Capture the cell that displays the provided text and extract its [X, Y] central coordinate. 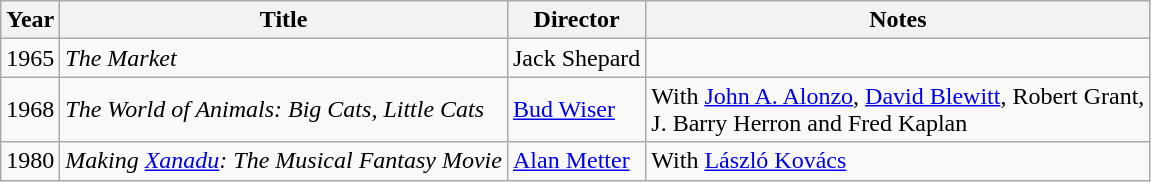
Alan Metter [576, 161]
Making Xanadu: The Musical Fantasy Movie [284, 161]
Notes [898, 20]
With John A. Alonzo, David Blewitt, Robert Grant,J. Barry Herron and Fred Kaplan [898, 110]
Jack Shepard [576, 58]
1965 [30, 58]
The World of Animals: Big Cats, Little Cats [284, 110]
Year [30, 20]
The Market [284, 58]
1968 [30, 110]
With László Kovács [898, 161]
Bud Wiser [576, 110]
1980 [30, 161]
Title [284, 20]
Director [576, 20]
